Detect which cell encompasses the target text, then output its [X, Y] center coordinate. 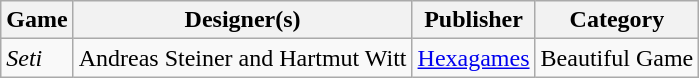
Hexagames [474, 58]
Andreas Steiner and Hartmut Witt [242, 58]
Beautiful Game [617, 58]
Seti [37, 58]
Category [617, 20]
Game [37, 20]
Publisher [474, 20]
Designer(s) [242, 20]
